Output the (X, Y) coordinate of the center of the cell containing the given text.  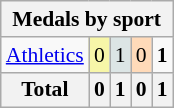
Total (45, 90)
Athletics (45, 55)
Medals by sport (87, 19)
